Return (x, y) of the center of cell containing provided text 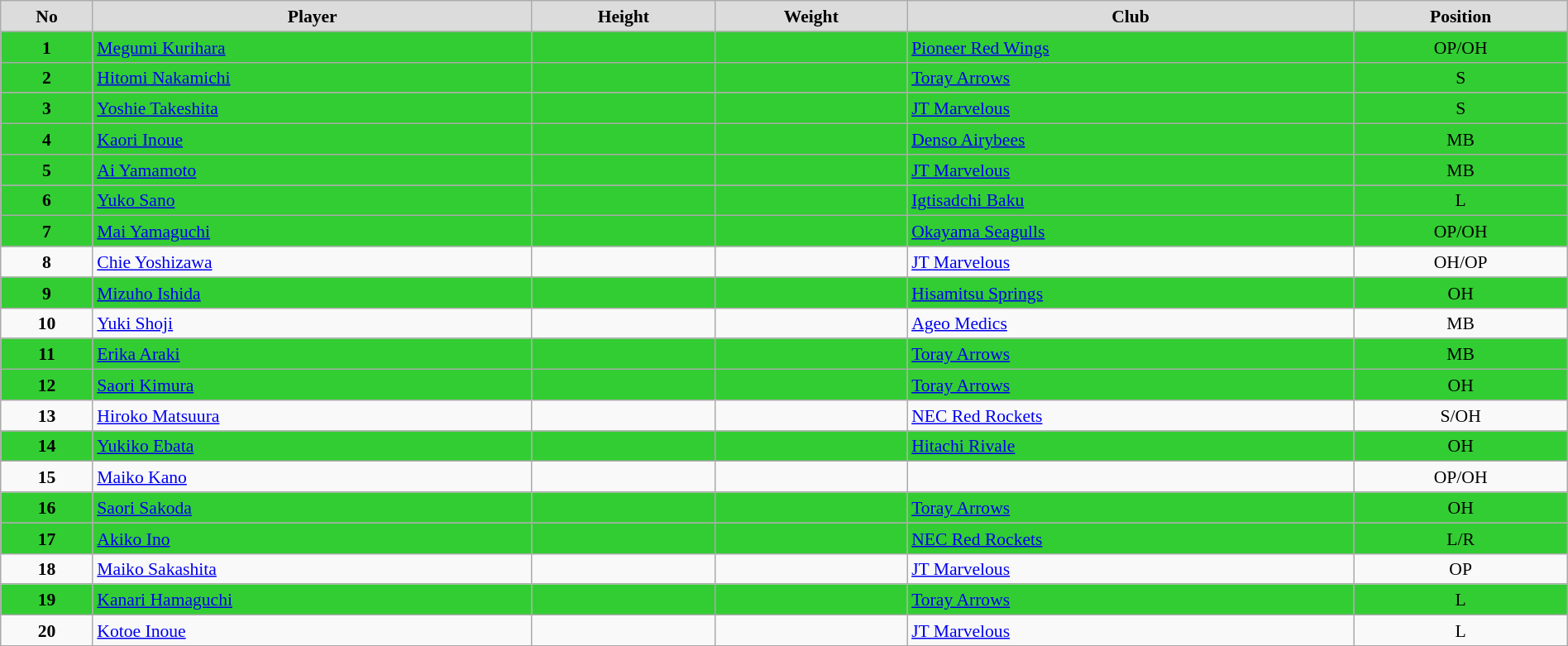
Kotoe Inoue (313, 630)
15 (47, 476)
4 (47, 139)
Kaori Inoue (313, 139)
Yukiko Ebata (313, 445)
7 (47, 232)
Megumi Kurihara (313, 46)
17 (47, 538)
Hitachi Rivale (1131, 445)
Akiko Ino (313, 538)
Maiko Sakashita (313, 569)
13 (47, 415)
6 (47, 200)
Saori Sakoda (313, 508)
18 (47, 569)
9 (47, 293)
Club (1131, 17)
20 (47, 630)
Yuki Shoji (313, 323)
Chie Yoshizawa (313, 261)
16 (47, 508)
10 (47, 323)
Height (624, 17)
19 (47, 599)
OP (1460, 569)
Ageo Medics (1131, 323)
Hitomi Nakamichi (313, 78)
OH/OP (1460, 261)
Position (1460, 17)
Maiko Kano (313, 476)
Pioneer Red Wings (1131, 46)
3 (47, 108)
12 (47, 384)
Ai Yamamoto (313, 169)
No (47, 17)
Weight (811, 17)
14 (47, 445)
Hisamitsu Springs (1131, 293)
5 (47, 169)
Kanari Hamaguchi (313, 599)
Yuko Sano (313, 200)
Mizuho Ishida (313, 293)
1 (47, 46)
Hiroko Matsuura (313, 415)
L/R (1460, 538)
Saori Kimura (313, 384)
11 (47, 354)
Yoshie Takeshita (313, 108)
Okayama Seagulls (1131, 232)
Denso Airybees (1131, 139)
Erika Araki (313, 354)
Mai Yamaguchi (313, 232)
Igtisadchi Baku (1131, 200)
Player (313, 17)
2 (47, 78)
S/OH (1460, 415)
8 (47, 261)
